Identify which cell holds the provided text, then report its (x, y) central coordinate. 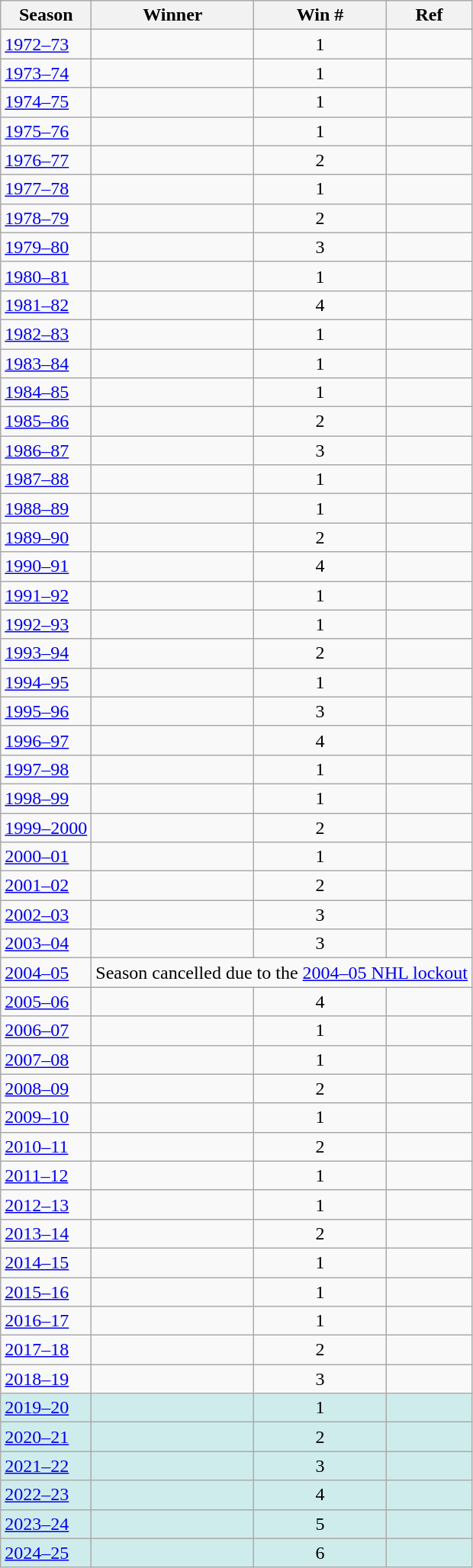
1992–93 (46, 624)
1994–95 (46, 682)
2022–23 (46, 1495)
2005–06 (46, 1002)
1976–77 (46, 160)
1993–94 (46, 653)
1984–85 (46, 393)
1995–96 (46, 711)
1975–76 (46, 131)
1977–78 (46, 189)
1983–84 (46, 364)
2018–19 (46, 1379)
1973–74 (46, 73)
1981–82 (46, 305)
2015–16 (46, 1292)
6 (320, 1553)
2009–10 (46, 1117)
1980–81 (46, 276)
2016–17 (46, 1321)
2011–12 (46, 1175)
2004–05 (46, 973)
Season cancelled due to the 2004–05 NHL lockout (282, 973)
Ref (429, 15)
5 (320, 1524)
1988–89 (46, 508)
2024–25 (46, 1553)
1986–87 (46, 451)
1998–99 (46, 798)
2017–18 (46, 1350)
2008–09 (46, 1089)
1974–75 (46, 102)
1997–98 (46, 769)
1989–90 (46, 537)
2006–07 (46, 1031)
1991–92 (46, 595)
1999–2000 (46, 827)
1972–73 (46, 44)
2021–22 (46, 1466)
2013–14 (46, 1233)
2019–20 (46, 1408)
1987–88 (46, 479)
2000–01 (46, 857)
1985–86 (46, 422)
2001–02 (46, 886)
1982–83 (46, 334)
2007–08 (46, 1060)
2012–13 (46, 1204)
Win # (320, 15)
Winner (172, 15)
Season (46, 15)
1990–91 (46, 566)
2020–21 (46, 1437)
2014–15 (46, 1262)
1978–79 (46, 218)
1979–80 (46, 247)
1996–97 (46, 740)
2002–03 (46, 915)
2010–11 (46, 1146)
2003–04 (46, 944)
2023–24 (46, 1524)
